Return the (X, Y) coordinate for the center point of the cell that contains the specified text.  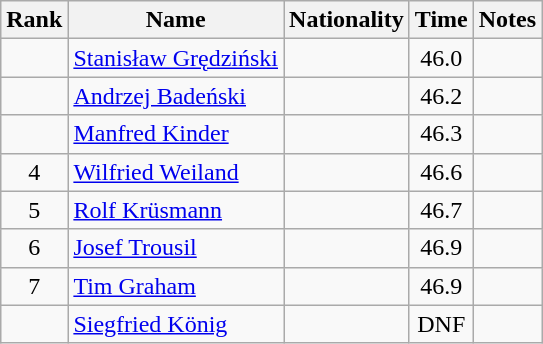
5 (34, 210)
7 (34, 286)
46.2 (441, 96)
Name (176, 20)
Josef Trousil (176, 248)
6 (34, 248)
46.3 (441, 134)
46.0 (441, 58)
Notes (507, 20)
Time (441, 20)
Tim Graham (176, 286)
46.7 (441, 210)
Siegfried König (176, 324)
Manfred Kinder (176, 134)
Nationality (347, 20)
DNF (441, 324)
46.6 (441, 172)
Andrzej Badeński (176, 96)
Rolf Krüsmann (176, 210)
Rank (34, 20)
4 (34, 172)
Wilfried Weiland (176, 172)
Stanisław Grędziński (176, 58)
